From the cell containing the given text, extract its center point as [x, y] coordinate. 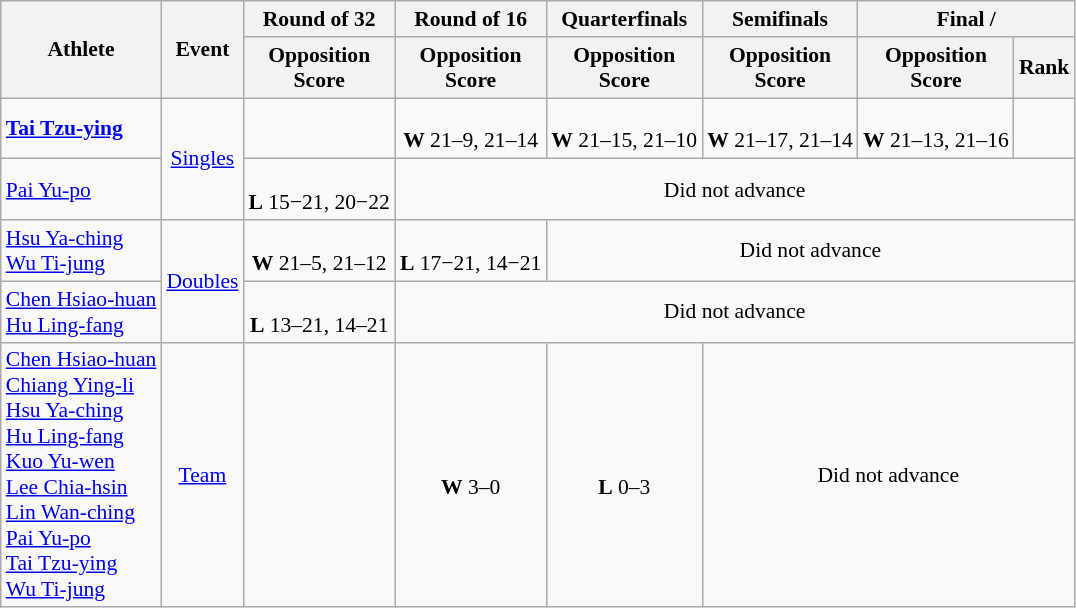
L 17−21, 14−21 [470, 250]
W 21–5, 21–12 [318, 250]
Chen Hsiao-huan Chiang Ying-li Hsu Ya-ching Hu Ling-fang Kuo Yu-wen Lee Chia-hsin Lin Wan-ching Pai Yu-po Tai Tzu-ying Wu Ti-jung [82, 474]
W 21–9, 21–14 [470, 128]
Round of 32 [318, 19]
Rank [1044, 68]
Event [202, 50]
Athlete [82, 50]
W 21–13, 21–16 [936, 128]
Tai Tzu-ying [82, 128]
L 0–3 [624, 474]
Final / [966, 19]
Singles [202, 159]
Pai Yu-po [82, 190]
Quarterfinals [624, 19]
W 21–15, 21–10 [624, 128]
W 21–17, 21–14 [780, 128]
Semifinals [780, 19]
W 3–0 [470, 474]
L 13–21, 14–21 [318, 312]
L 15−21, 20−22 [318, 190]
Team [202, 474]
Round of 16 [470, 19]
Doubles [202, 281]
Chen Hsiao-huan Hu Ling-fang [82, 312]
Hsu Ya-ching Wu Ti-jung [82, 250]
